Output the (X, Y) coordinate of the center of the cell containing the given text.  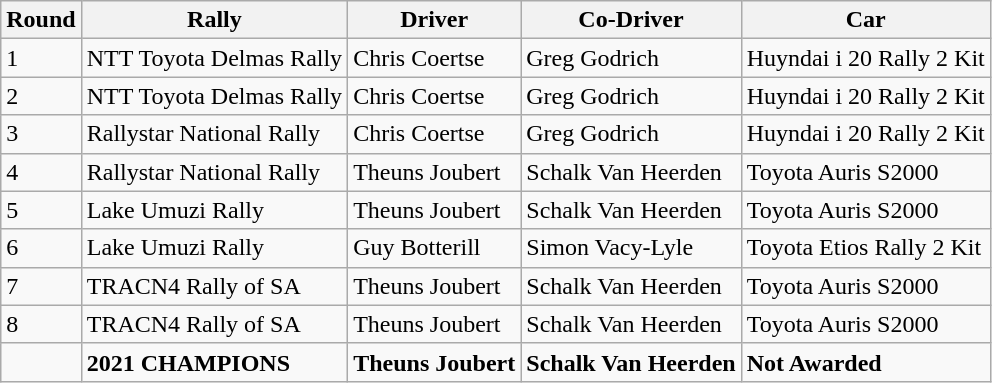
7 (41, 286)
2 (41, 96)
6 (41, 248)
Rally (214, 20)
Guy Botterill (434, 248)
4 (41, 172)
5 (41, 210)
Round (41, 20)
Driver (434, 20)
2021 CHAMPIONS (214, 362)
3 (41, 134)
1 (41, 58)
Simon Vacy-Lyle (631, 248)
Not Awarded (866, 362)
Co-Driver (631, 20)
8 (41, 324)
Toyota Etios Rally 2 Kit (866, 248)
Car (866, 20)
